Capture the cell that displays the provided text and extract its [x, y] central coordinate. 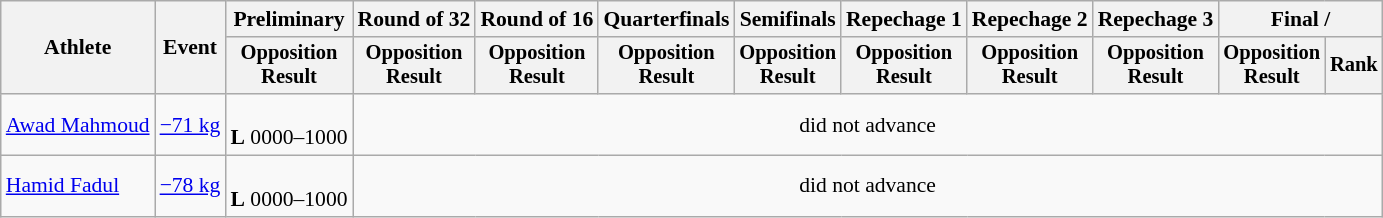
Quarterfinals [666, 19]
Round of 32 [414, 19]
Semifinals [788, 19]
Awad Mahmoud [78, 124]
Event [190, 48]
Athlete [78, 48]
Rank [1354, 66]
Hamid Fadul [78, 186]
Preliminary [288, 19]
Final / [1300, 19]
Repechage 2 [1030, 19]
Repechage 3 [1156, 19]
−78 kg [190, 186]
−71 kg [190, 124]
Repechage 1 [904, 19]
Round of 16 [536, 19]
